From the cell containing the given text, extract its center point as [x, y] coordinate. 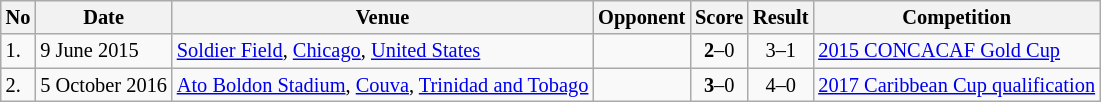
Opponent [642, 17]
3–0 [719, 85]
1. [18, 51]
2015 CONCACAF Gold Cup [956, 51]
4–0 [780, 85]
Result [780, 17]
9 June 2015 [104, 51]
2–0 [719, 51]
2017 Caribbean Cup qualification [956, 85]
5 October 2016 [104, 85]
Date [104, 17]
2. [18, 85]
Soldier Field, Chicago, United States [382, 51]
Venue [382, 17]
Score [719, 17]
3–1 [780, 51]
Competition [956, 17]
No [18, 17]
Ato Boldon Stadium, Couva, Trinidad and Tobago [382, 85]
